Find where the given text appears and provide that cell's center as [x, y] coordinate. 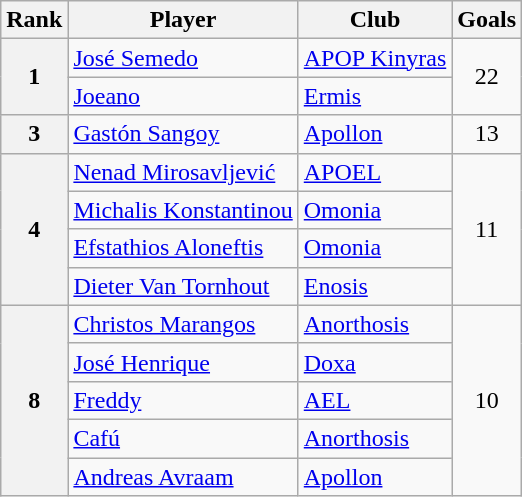
Efstathios Aloneftis [183, 248]
Nenad Mirosavljević [183, 172]
AEL [375, 400]
Club [375, 20]
Dieter Van Tornhout [183, 286]
1 [34, 77]
Freddy [183, 400]
Joeano [183, 96]
Goals [487, 20]
Andreas Avraam [183, 477]
Ermis [375, 96]
10 [487, 400]
3 [34, 134]
Gastón Sangoy [183, 134]
Rank [34, 20]
APOP Kinyras [375, 58]
8 [34, 400]
Doxa [375, 362]
APOEL [375, 172]
Michalis Konstantinou [183, 210]
José Semedo [183, 58]
22 [487, 77]
4 [34, 229]
11 [487, 229]
José Henrique [183, 362]
Player [183, 20]
13 [487, 134]
Christos Marangos [183, 324]
Cafú [183, 438]
Enosis [375, 286]
